Detect which cell encompasses the target text, then output its [x, y] center coordinate. 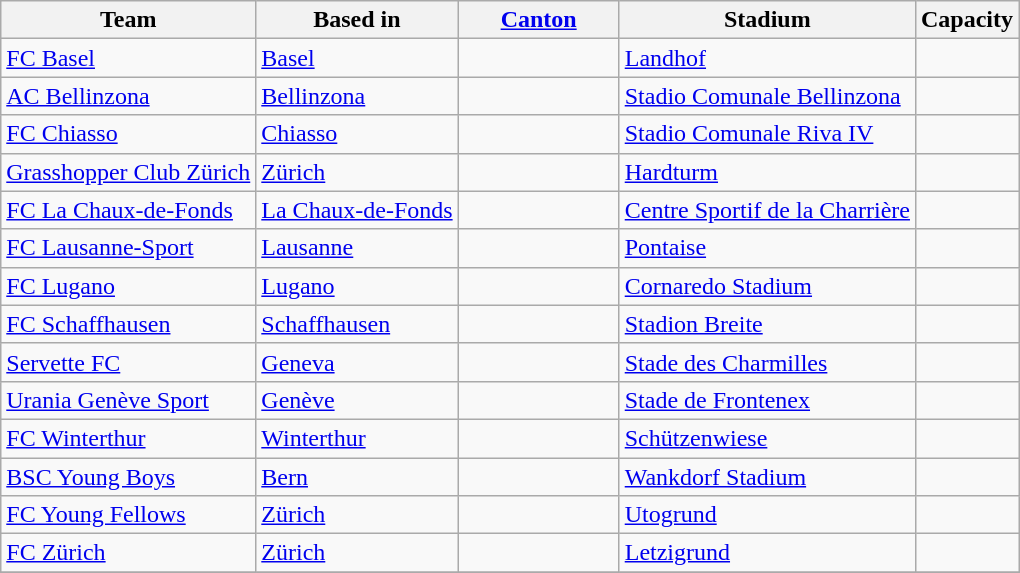
Chiasso [357, 134]
Urania Genève Sport [128, 400]
Based in [357, 20]
Genève [357, 400]
Servette FC [128, 362]
Stadio Comunale Bellinzona [767, 96]
Basel [357, 58]
Geneva [357, 362]
FC Winterthur [128, 438]
FC Basel [128, 58]
Landhof [767, 58]
Canton [538, 20]
Grasshopper Club Zürich [128, 172]
Stade des Charmilles [767, 362]
FC La Chaux-de-Fonds [128, 210]
Stadio Comunale Riva IV [767, 134]
Wankdorf Stadium [767, 477]
Lugano [357, 286]
BSC Young Boys [128, 477]
FC Schaffhausen [128, 324]
Centre Sportif de la Charrière [767, 210]
AC Bellinzona [128, 96]
Letzigrund [767, 553]
Schaffhausen [357, 324]
FC Chiasso [128, 134]
Utogrund [767, 515]
FC Young Fellows [128, 515]
Lausanne [357, 248]
Bellinzona [357, 96]
Pontaise [767, 248]
Bern [357, 477]
FC Lausanne-Sport [128, 248]
Cornaredo Stadium [767, 286]
Schützenwiese [767, 438]
FC Zürich [128, 553]
FC Lugano [128, 286]
Team [128, 20]
Capacity [966, 20]
Hardturm [767, 172]
Stade de Frontenex [767, 400]
Stadium [767, 20]
Stadion Breite [767, 324]
La Chaux-de-Fonds [357, 210]
Winterthur [357, 438]
